Locate the cell with the specified text and output its [x, y] center coordinate. 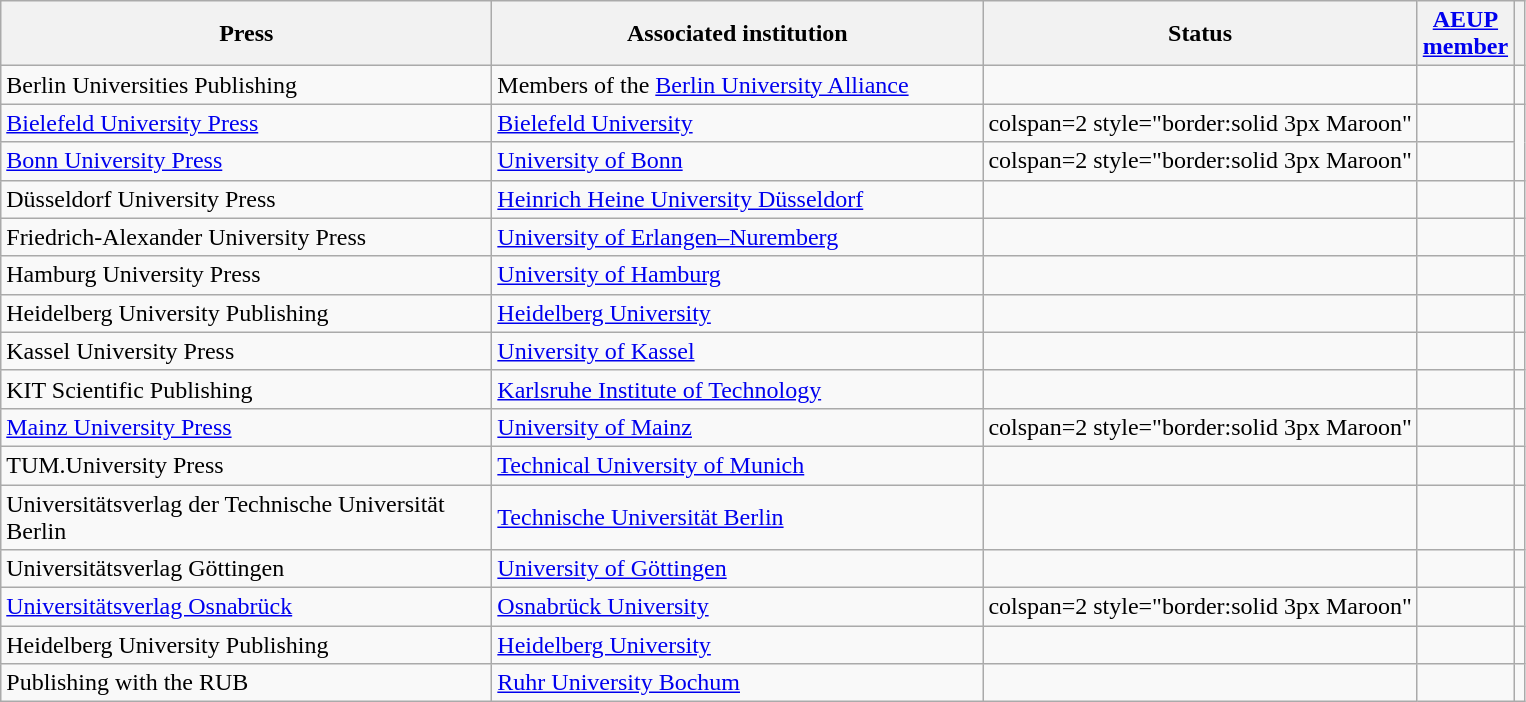
University of Erlangen–Nuremberg [738, 237]
Press [246, 34]
Technische Universität Berlin [738, 516]
Members of the Berlin University Alliance [738, 85]
Universitätsverlag Osnabrück [246, 607]
Mainz University Press [246, 427]
Bielefeld University Press [246, 123]
Osnabrück University [738, 607]
Bonn University Press [246, 161]
Bielefeld University [738, 123]
KIT Scientific Publishing [246, 389]
Heinrich Heine University Düsseldorf [738, 199]
Düsseldorf University Press [246, 199]
Technical University of Munich [738, 465]
Associated institution [738, 34]
Hamburg University Press [246, 275]
Karlsruhe Institute of Technology [738, 389]
University of Mainz [738, 427]
Kassel University Press [246, 351]
University of Bonn [738, 161]
Berlin Universities Publishing [246, 85]
Ruhr University Bochum [738, 683]
Publishing with the RUB [246, 683]
University of Kassel [738, 351]
TUM.University Press [246, 465]
Universitätsverlag der Technische Universität Berlin [246, 516]
Friedrich-Alexander University Press [246, 237]
University of Göttingen [738, 569]
Status [1200, 34]
Universitätsverlag Göttingen [246, 569]
University of Hamburg [738, 275]
AEUPmember [1465, 34]
